Determine the [X, Y] coordinate at the center of the cell enclosing the given text.  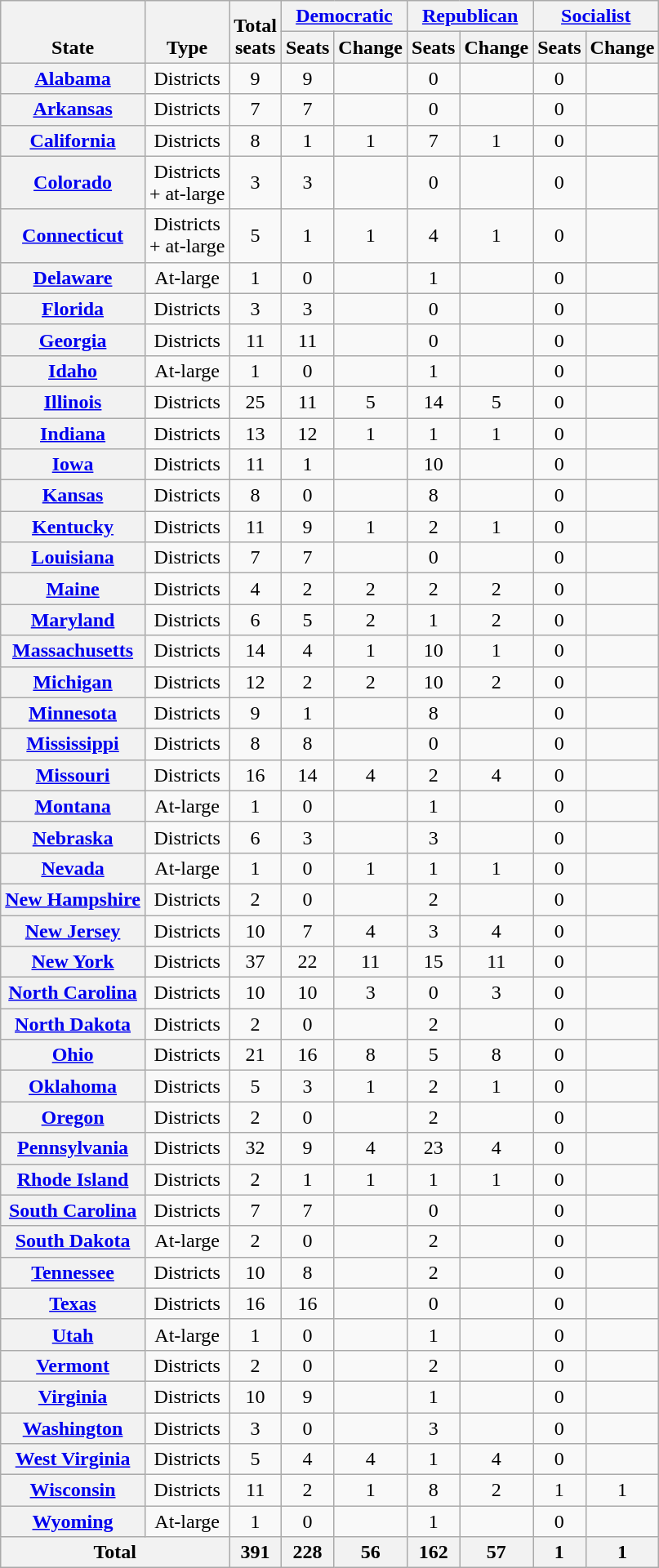
Mississippi [73, 744]
Type [186, 32]
162 [434, 1552]
Kansas [73, 496]
Nebraska [73, 837]
Total [115, 1552]
Kentucky [73, 527]
Colorado [73, 183]
Massachusetts [73, 651]
Totalseats [256, 32]
West Virginia [73, 1459]
Wyoming [73, 1521]
37 [256, 962]
Rhode Island [73, 1179]
228 [307, 1552]
Missouri [73, 775]
Ohio [73, 1055]
Idaho [73, 371]
Connecticut [73, 235]
South Carolina [73, 1210]
North Dakota [73, 1024]
15 [434, 962]
Oklahoma [73, 1086]
Pennsylvania [73, 1148]
Vermont [73, 1365]
Louisiana [73, 558]
New Hampshire [73, 899]
Socialist [596, 16]
New Jersey [73, 930]
Iowa [73, 465]
Texas [73, 1303]
Georgia [73, 340]
Democratic [344, 16]
Montana [73, 806]
Washington [73, 1428]
Utah [73, 1334]
Wisconsin [73, 1490]
North Carolina [73, 993]
Indiana [73, 434]
New York [73, 962]
22 [307, 962]
Illinois [73, 402]
Nevada [73, 868]
Alabama [73, 78]
Arkansas [73, 109]
Oregon [73, 1117]
Virginia [73, 1396]
56 [371, 1552]
Republican [470, 16]
Minnesota [73, 713]
California [73, 140]
Maryland [73, 620]
Delaware [73, 278]
State [73, 32]
32 [256, 1148]
Maine [73, 589]
13 [256, 434]
391 [256, 1552]
23 [434, 1148]
57 [496, 1552]
Florida [73, 309]
South Dakota [73, 1241]
Michigan [73, 682]
21 [256, 1055]
Tennessee [73, 1272]
25 [256, 402]
